Detect which cell encompasses the target text, then output its [x, y] center coordinate. 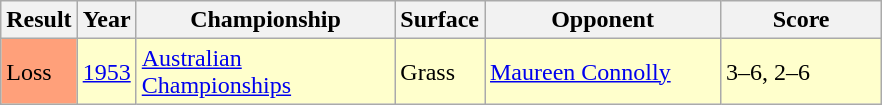
Championship [266, 20]
Year [106, 20]
Surface [440, 20]
Grass [440, 72]
1953 [106, 72]
Australian Championships [266, 72]
Opponent [602, 20]
Loss [39, 72]
Maureen Connolly [602, 72]
Result [39, 20]
Score [802, 20]
3–6, 2–6 [802, 72]
